Determine the (X, Y) coordinate at the center of the cell enclosing the given text.  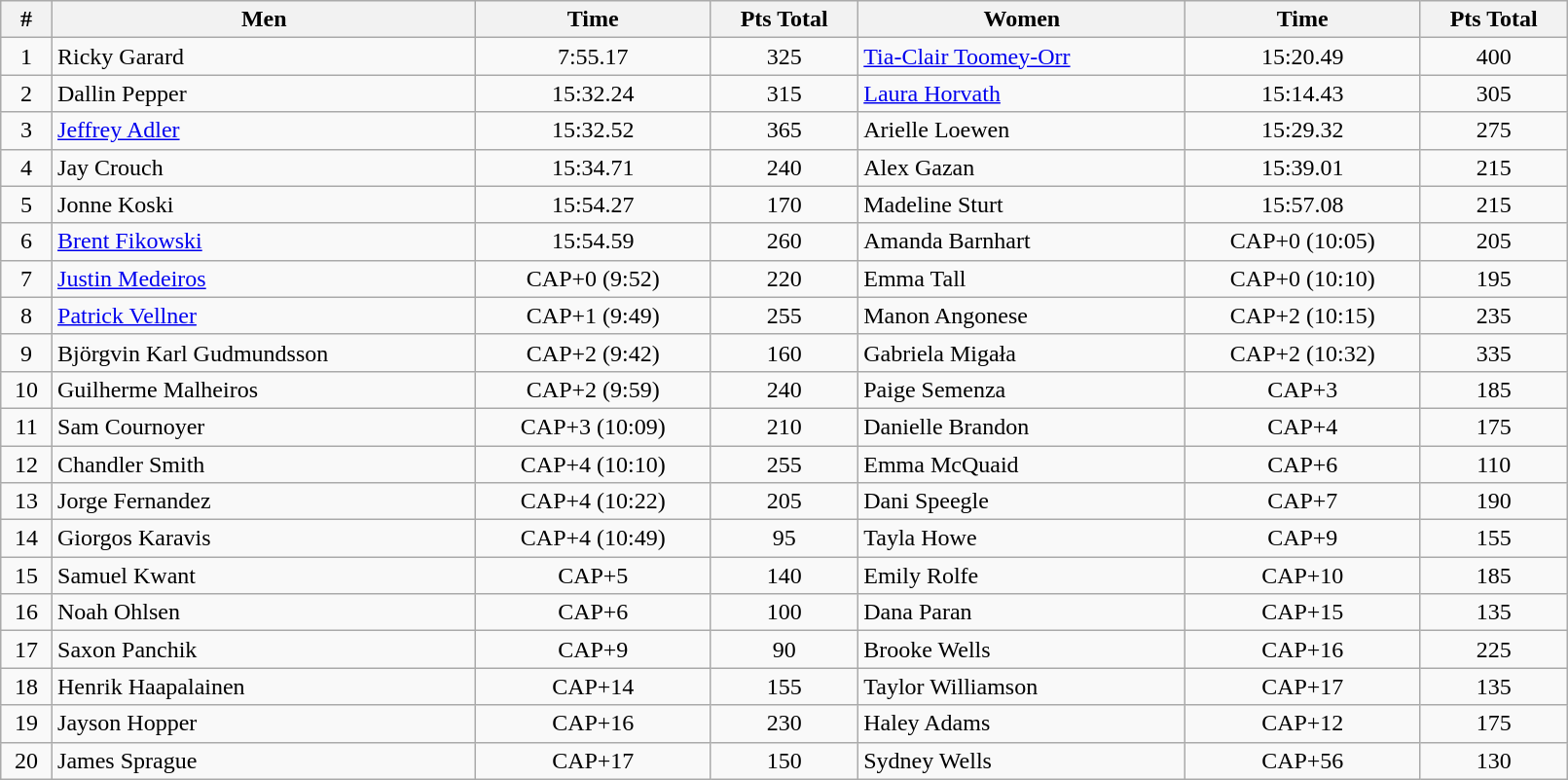
235 (1494, 316)
Tia-Clair Toomey-Orr (1022, 56)
8 (27, 316)
10 (27, 390)
Sam Cournoyer (265, 427)
Alex Gazan (1022, 167)
CAP+4 (1302, 427)
Emma McQuaid (1022, 464)
7:55.17 (594, 56)
325 (784, 56)
Madeline Sturt (1022, 204)
12 (27, 464)
CAP+5 (594, 576)
190 (1494, 501)
CAP+2 (10:15) (1302, 316)
100 (784, 613)
Amanda Barnhart (1022, 241)
15:32.24 (594, 93)
15 (27, 576)
Björgvin Karl Gudmundsson (265, 353)
Chandler Smith (265, 464)
CAP+15 (1302, 613)
CAP+4 (10:49) (594, 539)
6 (27, 241)
140 (784, 576)
20 (27, 761)
17 (27, 650)
Noah Ohlsen (265, 613)
5 (27, 204)
Giorgos Karavis (265, 539)
CAP+0 (10:05) (1302, 241)
CAP+10 (1302, 576)
230 (784, 724)
Dallin Pepper (265, 93)
225 (1494, 650)
Henrik Haapalainen (265, 687)
15:34.71 (594, 167)
Danielle Brandon (1022, 427)
James Sprague (265, 761)
Ricky Garard (265, 56)
7 (27, 279)
110 (1494, 464)
Samuel Kwant (265, 576)
CAP+14 (594, 687)
3 (27, 130)
Saxon Panchik (265, 650)
CAP+7 (1302, 501)
220 (784, 279)
Jayson Hopper (265, 724)
Jorge Fernandez (265, 501)
150 (784, 761)
Dana Paran (1022, 613)
Justin Medeiros (265, 279)
210 (784, 427)
Brent Fikowski (265, 241)
170 (784, 204)
CAP+3 (1302, 390)
# (27, 19)
CAP+4 (10:10) (594, 464)
CAP+3 (10:09) (594, 427)
Jeffrey Adler (265, 130)
CAP+2 (10:32) (1302, 353)
CAP+2 (9:59) (594, 390)
Laura Horvath (1022, 93)
16 (27, 613)
130 (1494, 761)
Brooke Wells (1022, 650)
Haley Adams (1022, 724)
160 (784, 353)
90 (784, 650)
95 (784, 539)
4 (27, 167)
11 (27, 427)
15:32.52 (594, 130)
305 (1494, 93)
Men (265, 19)
Taylor Williamson (1022, 687)
Patrick Vellner (265, 316)
15:39.01 (1302, 167)
CAP+56 (1302, 761)
18 (27, 687)
Manon Angonese (1022, 316)
CAP+4 (10:22) (594, 501)
Jonne Koski (265, 204)
2 (27, 93)
275 (1494, 130)
9 (27, 353)
Guilherme Malheiros (265, 390)
19 (27, 724)
CAP+0 (10:10) (1302, 279)
400 (1494, 56)
Arielle Loewen (1022, 130)
Dani Speegle (1022, 501)
260 (784, 241)
15:54.27 (594, 204)
Paige Semenza (1022, 390)
Gabriela Migała (1022, 353)
15:14.43 (1302, 93)
15:54.59 (594, 241)
CAP+1 (9:49) (594, 316)
15:20.49 (1302, 56)
365 (784, 130)
Jay Crouch (265, 167)
Tayla Howe (1022, 539)
15:29.32 (1302, 130)
CAP+0 (9:52) (594, 279)
CAP+12 (1302, 724)
195 (1494, 279)
15:57.08 (1302, 204)
Emily Rolfe (1022, 576)
Sydney Wells (1022, 761)
Emma Tall (1022, 279)
14 (27, 539)
335 (1494, 353)
13 (27, 501)
315 (784, 93)
CAP+2 (9:42) (594, 353)
1 (27, 56)
Women (1022, 19)
